Scan for the cell matching the given text and deliver its [x, y] coordinate at center. 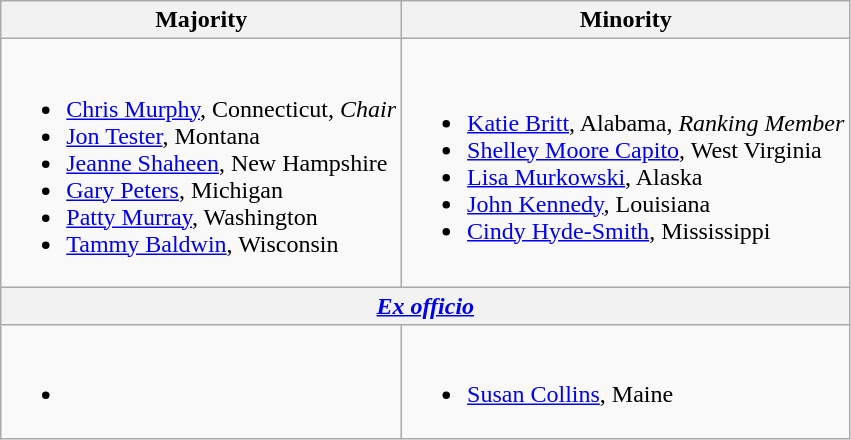
Minority [626, 20]
Ex officio [426, 306]
Susan Collins, Maine [626, 382]
Majority [202, 20]
Chris Murphy, Connecticut, ChairJon Tester, MontanaJeanne Shaheen, New HampshireGary Peters, MichiganPatty Murray, WashingtonTammy Baldwin, Wisconsin [202, 163]
Katie Britt, Alabama, Ranking MemberShelley Moore Capito, West VirginiaLisa Murkowski, AlaskaJohn Kennedy, LouisianaCindy Hyde-Smith, Mississippi [626, 163]
